Detect which cell encompasses the target text, then output its (x, y) center coordinate. 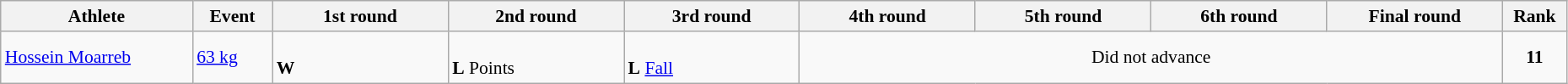
Did not advance (1151, 58)
L Fall (712, 58)
4th round (887, 16)
Rank (1534, 16)
Hossein Moarreb (96, 58)
W (360, 58)
6th round (1239, 16)
5th round (1063, 16)
Athlete (96, 16)
Final round (1414, 16)
2nd round (536, 16)
Event (233, 16)
11 (1534, 58)
L Points (536, 58)
63 kg (233, 58)
1st round (360, 16)
3rd round (712, 16)
